Capture the cell that displays the provided text and extract its [x, y] central coordinate. 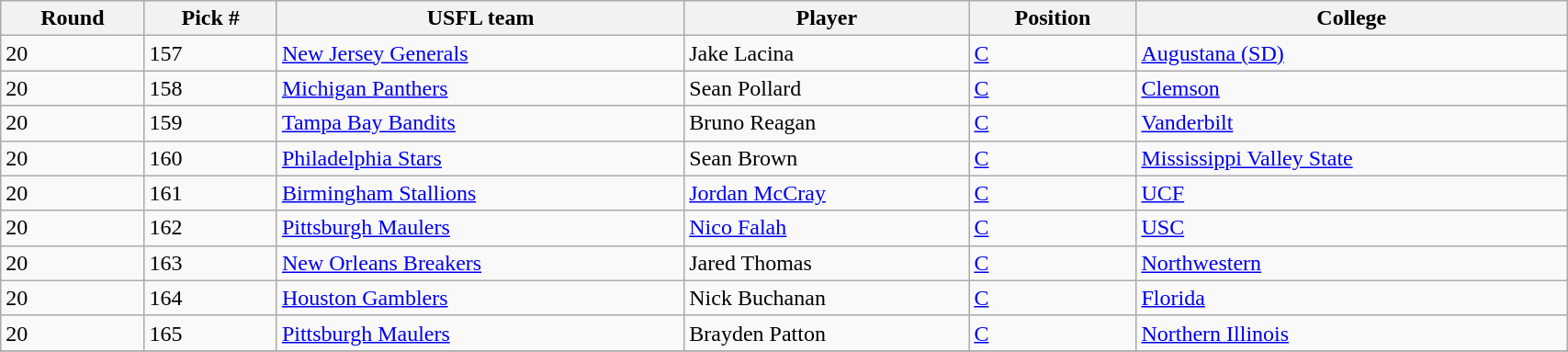
Nick Buchanan [827, 298]
Northern Illinois [1352, 333]
Clemson [1352, 88]
159 [210, 123]
Sean Pollard [827, 88]
Northwestern [1352, 263]
Michigan Panthers [479, 88]
Tampa Bay Bandits [479, 123]
Bruno Reagan [827, 123]
Birmingham Stallions [479, 193]
162 [210, 228]
Pick # [210, 18]
USC [1352, 228]
New Jersey Generals [479, 53]
Houston Gamblers [479, 298]
USFL team [479, 18]
Mississippi Valley State [1352, 158]
Nico Falah [827, 228]
163 [210, 263]
158 [210, 88]
Position [1053, 18]
165 [210, 333]
Jake Lacina [827, 53]
College [1352, 18]
160 [210, 158]
Jared Thomas [827, 263]
Brayden Patton [827, 333]
New Orleans Breakers [479, 263]
Sean Brown [827, 158]
164 [210, 298]
UCF [1352, 193]
Augustana (SD) [1352, 53]
Player [827, 18]
157 [210, 53]
Vanderbilt [1352, 123]
Jordan McCray [827, 193]
Philadelphia Stars [479, 158]
Florida [1352, 298]
161 [210, 193]
Round [73, 18]
